Determine the (X, Y) coordinate at the center of the cell enclosing the given text.  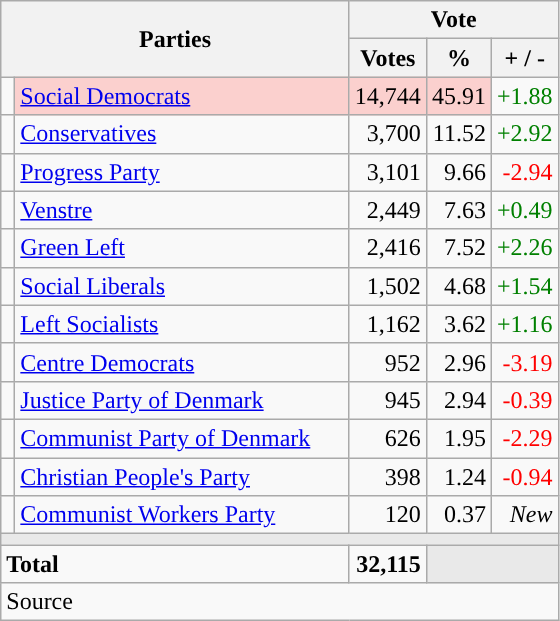
45.91 (458, 96)
Vote (454, 20)
Votes (388, 58)
14,744 (388, 96)
+ / - (524, 58)
-0.94 (524, 477)
Conservatives (182, 134)
7.63 (458, 210)
+0.49 (524, 210)
+1.88 (524, 96)
Total (176, 564)
+2.92 (524, 134)
2,449 (388, 210)
1.95 (458, 438)
+2.26 (524, 248)
9.66 (458, 172)
Parties (176, 39)
Justice Party of Denmark (182, 400)
952 (388, 362)
% (458, 58)
4.68 (458, 286)
11.52 (458, 134)
-3.19 (524, 362)
+1.54 (524, 286)
3,700 (388, 134)
2.94 (458, 400)
Social Liberals (182, 286)
Green Left (182, 248)
Christian People's Party (182, 477)
Progress Party (182, 172)
626 (388, 438)
Communist Party of Denmark (182, 438)
3,101 (388, 172)
1.24 (458, 477)
Venstre (182, 210)
+1.16 (524, 324)
-2.94 (524, 172)
32,115 (388, 564)
Centre Democrats (182, 362)
-2.29 (524, 438)
New (524, 515)
3.62 (458, 324)
7.52 (458, 248)
120 (388, 515)
2.96 (458, 362)
398 (388, 477)
Communist Workers Party (182, 515)
Left Socialists (182, 324)
-0.39 (524, 400)
1,502 (388, 286)
Source (280, 602)
2,416 (388, 248)
0.37 (458, 515)
945 (388, 400)
Social Democrats (182, 96)
1,162 (388, 324)
